For the text-containing cell, return its midpoint in [x, y] coordinate format. 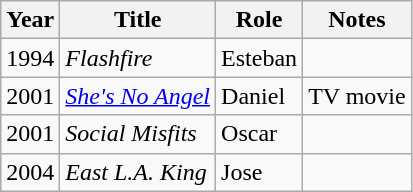
Flashfire [138, 58]
Esteban [260, 58]
Daniel [260, 96]
1994 [30, 58]
East L.A. King [138, 172]
Jose [260, 172]
2004 [30, 172]
Social Misfits [138, 134]
Year [30, 20]
Role [260, 20]
Oscar [260, 134]
She's No Angel [138, 96]
Title [138, 20]
Notes [358, 20]
TV movie [358, 96]
